Search for the cell housing the specified text and yield its [X, Y] center coordinate. 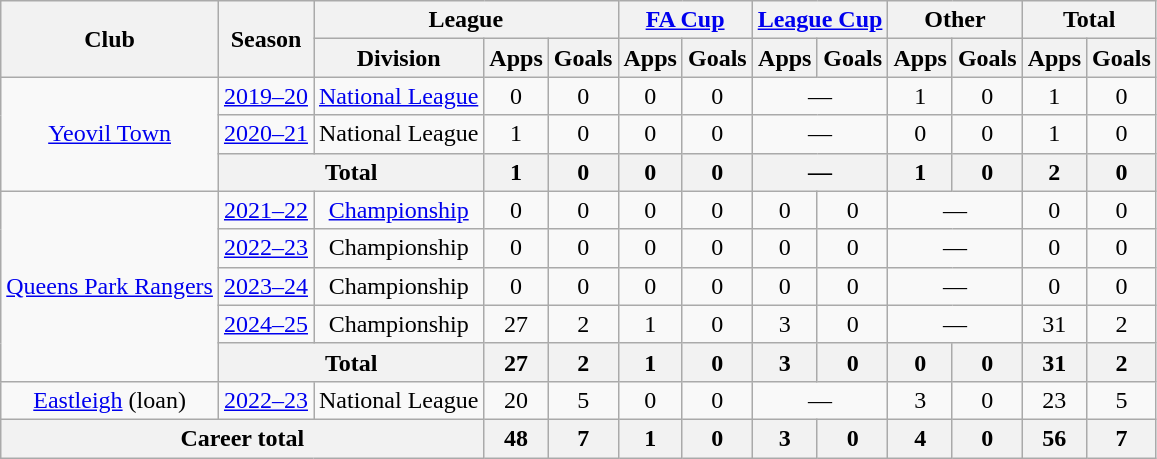
Eastleigh (loan) [110, 400]
20 [516, 400]
Division [399, 58]
56 [1054, 438]
2024–25 [266, 324]
FA Cup [685, 20]
23 [1054, 400]
2023–24 [266, 286]
2020–21 [266, 134]
2021–22 [266, 210]
League [466, 20]
League Cup [820, 20]
Club [110, 39]
2019–20 [266, 96]
Career total [242, 438]
Season [266, 39]
48 [516, 438]
Other [955, 20]
Queens Park Rangers [110, 286]
Yeovil Town [110, 134]
4 [920, 438]
